Search for the cell housing the specified text and yield its (x, y) center coordinate. 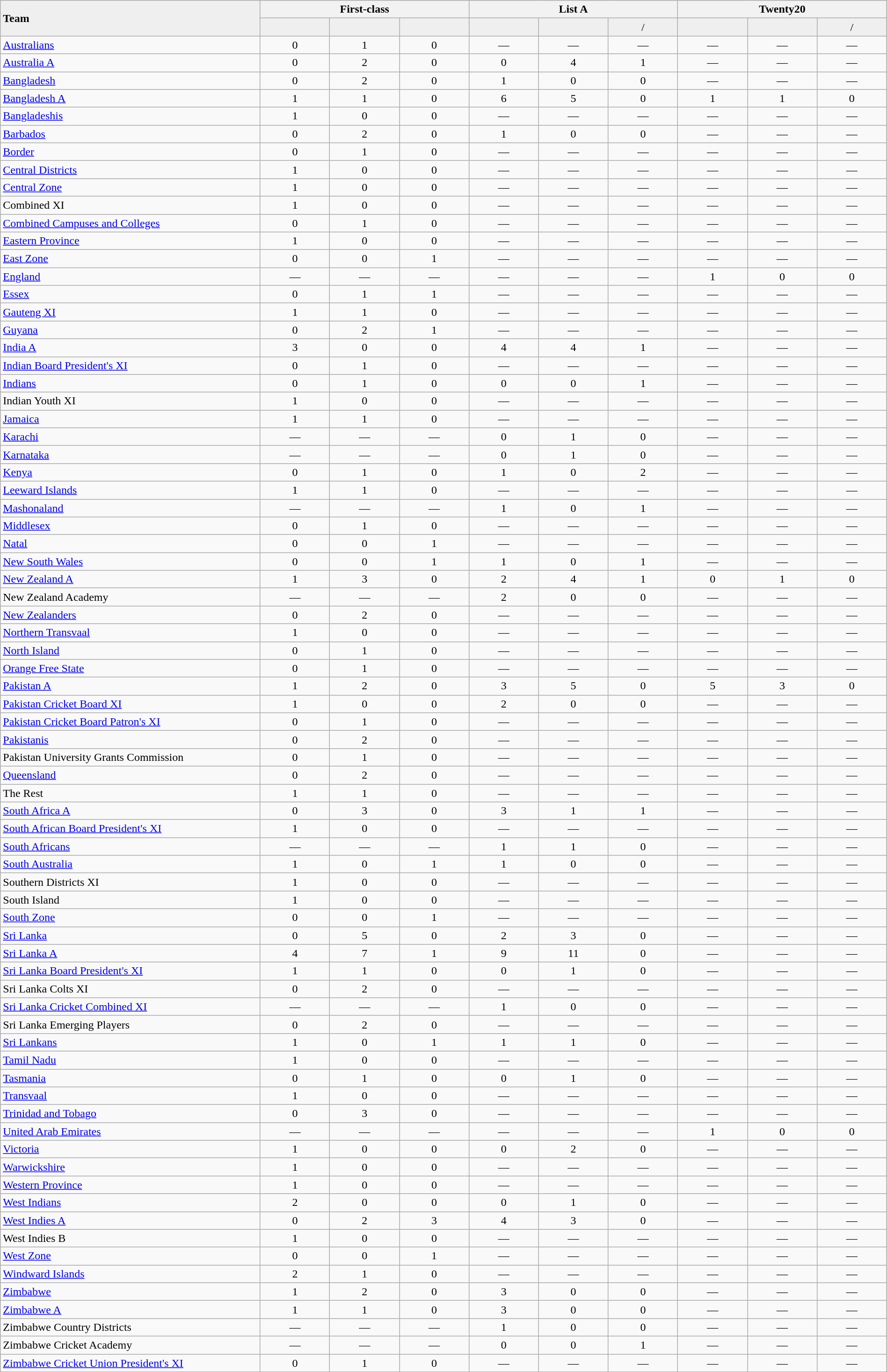
Australians (130, 45)
Indian Board President's XI (130, 365)
Sri Lanka Cricket Combined XI (130, 1007)
West Indians (130, 1203)
New South Wales (130, 562)
Combined Campuses and Colleges (130, 223)
List A (573, 9)
Combined XI (130, 205)
South Australia (130, 864)
West Indies A (130, 1220)
South Africa A (130, 811)
Warwickshire (130, 1167)
Barbados (130, 134)
Tamil Nadu (130, 1060)
Sri Lanka Board President's XI (130, 971)
Pakistan Cricket Board XI (130, 704)
New Zealand Academy (130, 597)
Central Districts (130, 169)
9 (503, 953)
Zimbabwe (130, 1292)
6 (503, 98)
Zimbabwe Country Districts (130, 1327)
England (130, 277)
Sri Lankans (130, 1042)
Southern Districts XI (130, 882)
Gauteng XI (130, 312)
Indian Youth XI (130, 401)
Middlesex (130, 526)
Mashonaland (130, 508)
Windward Islands (130, 1274)
Essex (130, 294)
Natal (130, 544)
Transvaal (130, 1096)
Karachi (130, 437)
Pakistanis (130, 739)
India A (130, 348)
Trinidad and Tobago (130, 1114)
Guyana (130, 330)
Team (130, 18)
Western Province (130, 1185)
Pakistan Cricket Board Patron's XI (130, 722)
Zimbabwe Cricket Academy (130, 1345)
Pakistan University Grants Commission (130, 757)
Australia A (130, 63)
Sri Lanka A (130, 953)
Jamaica (130, 419)
Victoria (130, 1149)
Orange Free State (130, 668)
Karnataka (130, 454)
United Arab Emirates (130, 1131)
Leeward Islands (130, 490)
The Rest (130, 793)
Central Zone (130, 187)
New Zealanders (130, 615)
Zimbabwe Cricket Union President's XI (130, 1363)
7 (365, 953)
Border (130, 152)
Northern Transvaal (130, 633)
Sri Lanka Emerging Players (130, 1024)
Kenya (130, 472)
Queensland (130, 775)
First-class (364, 9)
Sri Lanka (130, 935)
North Island (130, 650)
Twenty20 (782, 9)
South Island (130, 900)
Zimbabwe A (130, 1309)
South African Board President's XI (130, 829)
Tasmania (130, 1078)
Indians (130, 383)
Pakistan A (130, 686)
11 (574, 953)
South Africans (130, 847)
West Indies B (130, 1238)
South Zone (130, 918)
Sri Lanka Colts XI (130, 989)
Bangladesh A (130, 98)
East Zone (130, 259)
Eastern Province (130, 241)
Bangladesh (130, 80)
Bangladeshis (130, 116)
New Zealand A (130, 579)
West Zone (130, 1256)
